From the cell containing the given text, extract its center point as [X, Y] coordinate. 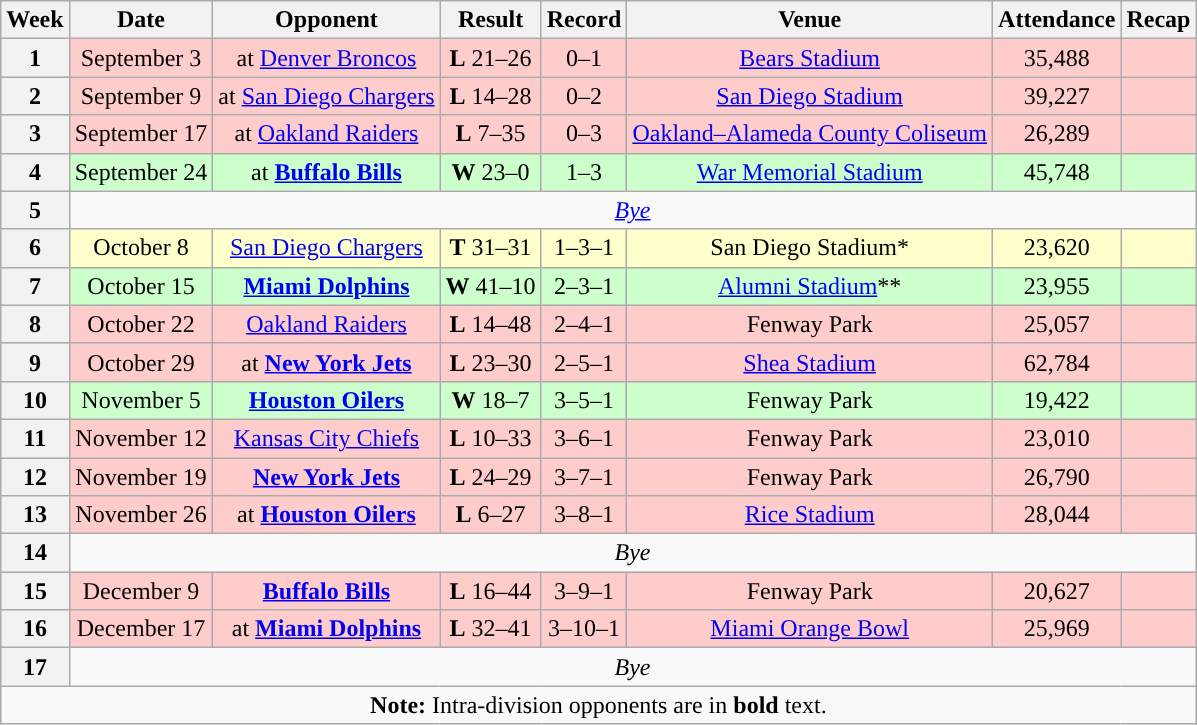
Recap [1158, 20]
September 9 [141, 96]
26,289 [1057, 134]
0–3 [584, 134]
28,044 [1057, 515]
L 21–26 [490, 58]
T 31–31 [490, 248]
3–6–1 [584, 438]
8 [35, 324]
3–5–1 [584, 400]
3–8–1 [584, 515]
11 [35, 438]
L 32–41 [490, 629]
September 3 [141, 58]
November 26 [141, 515]
35,488 [1057, 58]
Buffalo Bills [326, 591]
Bears Stadium [810, 58]
9 [35, 362]
October 8 [141, 248]
Miami Dolphins [326, 286]
Miami Orange Bowl [810, 629]
at Buffalo Bills [326, 172]
October 29 [141, 362]
October 15 [141, 286]
November 12 [141, 438]
W 41–10 [490, 286]
Kansas City Chiefs [326, 438]
14 [35, 553]
L 14–28 [490, 96]
12 [35, 477]
L 10–33 [490, 438]
Date [141, 20]
45,748 [1057, 172]
Alumni Stadium** [810, 286]
39,227 [1057, 96]
2–4–1 [584, 324]
December 9 [141, 591]
6 [35, 248]
L 14–48 [490, 324]
10 [35, 400]
Oakland Raiders [326, 324]
1–3–1 [584, 248]
3–9–1 [584, 591]
at Miami Dolphins [326, 629]
L 6–27 [490, 515]
2–3–1 [584, 286]
L 16–44 [490, 591]
3–10–1 [584, 629]
L 23–30 [490, 362]
Rice Stadium [810, 515]
October 22 [141, 324]
Opponent [326, 20]
15 [35, 591]
4 [35, 172]
Shea Stadium [810, 362]
at Denver Broncos [326, 58]
3–7–1 [584, 477]
1 [35, 58]
20,627 [1057, 591]
17 [35, 667]
13 [35, 515]
26,790 [1057, 477]
16 [35, 629]
Oakland–Alameda County Coliseum [810, 134]
2 [35, 96]
Record [584, 20]
25,969 [1057, 629]
23,620 [1057, 248]
19,422 [1057, 400]
December 17 [141, 629]
San Diego Chargers [326, 248]
at Oakland Raiders [326, 134]
San Diego Stadium* [810, 248]
23,010 [1057, 438]
Note: Intra-division opponents are in bold text. [598, 705]
War Memorial Stadium [810, 172]
25,057 [1057, 324]
62,784 [1057, 362]
1–3 [584, 172]
23,955 [1057, 286]
L 7–35 [490, 134]
September 17 [141, 134]
5 [35, 210]
San Diego Stadium [810, 96]
W 18–7 [490, 400]
7 [35, 286]
at San Diego Chargers [326, 96]
Result [490, 20]
Week [35, 20]
Houston Oilers [326, 400]
Venue [810, 20]
L 24–29 [490, 477]
at New York Jets [326, 362]
November 5 [141, 400]
W 23–0 [490, 172]
September 24 [141, 172]
3 [35, 134]
2–5–1 [584, 362]
0–1 [584, 58]
New York Jets [326, 477]
at Houston Oilers [326, 515]
Attendance [1057, 20]
0–2 [584, 96]
November 19 [141, 477]
